Search for the cell housing the specified text and yield its [x, y] center coordinate. 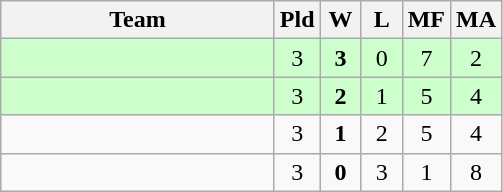
Pld [297, 20]
W [340, 20]
MF [426, 20]
8 [476, 172]
7 [426, 58]
Team [138, 20]
L [382, 20]
MA [476, 20]
